Provide the [X, Y] coordinate of the cell's center where the given text is located.  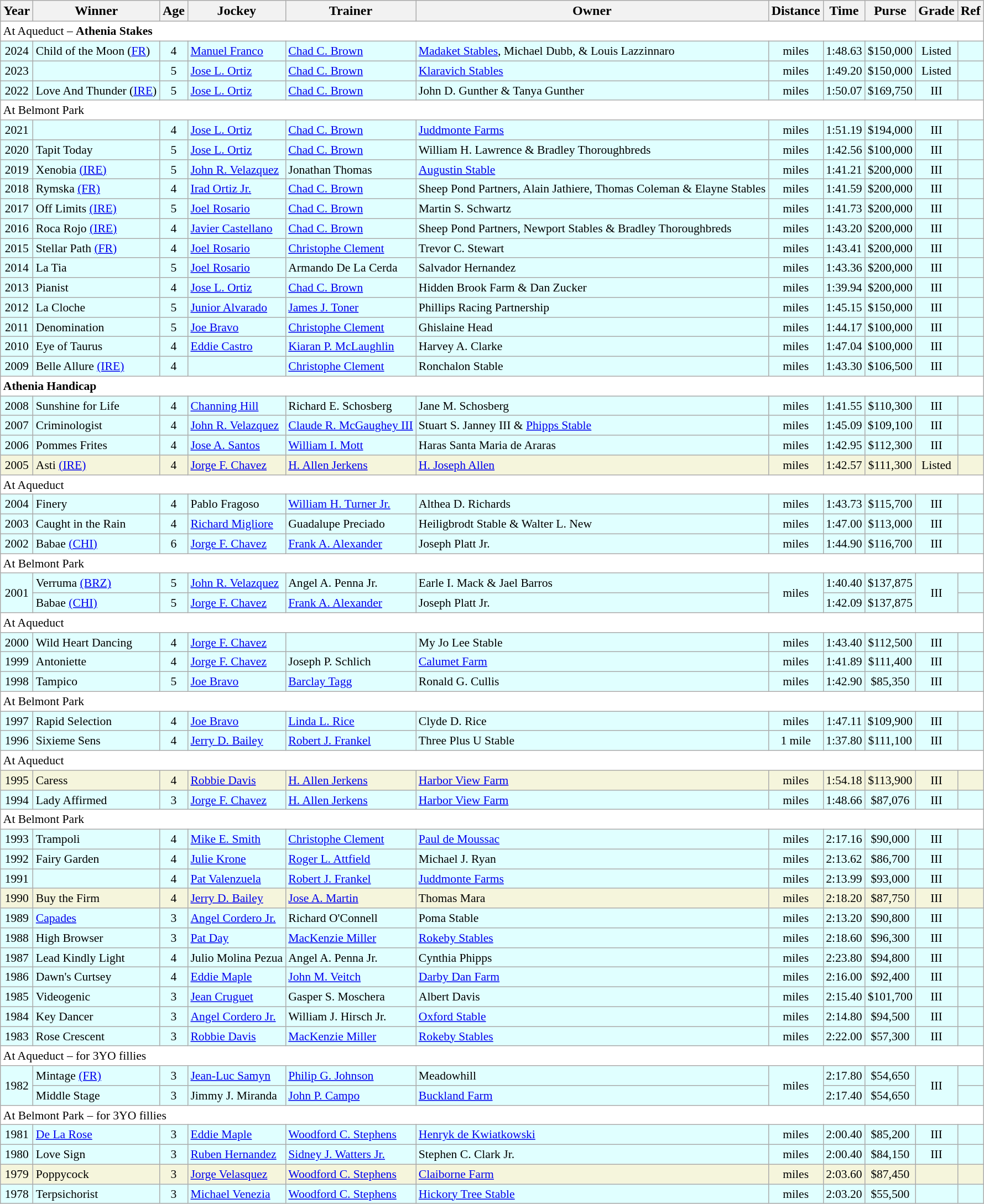
Belle Allure (IRE) [96, 366]
$87,450 [891, 1174]
Klaravich Stables [592, 71]
Jose A. Martin [351, 898]
High Browser [96, 938]
1992 [17, 859]
2005 [17, 465]
Sheep Pond Partners, Newport Stables & Bradley Thoroughbreds [592, 228]
Pat Valenzuela [237, 879]
1989 [17, 918]
2000 [17, 642]
Ronchalon Stable [592, 366]
6 [174, 544]
Salvador Hernandez [592, 268]
Purse [891, 11]
$94,500 [891, 1017]
2:22.00 [844, 1036]
Mintage (FR) [96, 1076]
Jockey [237, 11]
Ghislaine Head [592, 327]
2:13.62 [844, 859]
1995 [17, 780]
1:42.90 [844, 681]
Trainer [351, 11]
Michael J. Ryan [592, 859]
1:40.40 [844, 583]
Off Limits (IRE) [96, 209]
2:17.16 [844, 839]
1981 [17, 1135]
1:43.41 [844, 248]
Sidney J. Watters Jr. [351, 1154]
1:47.11 [844, 721]
Finery [96, 504]
$90,800 [891, 918]
2004 [17, 504]
1:48.63 [844, 51]
Owner [592, 11]
Pianist [96, 288]
$111,300 [891, 465]
Ronald G. Cullis [592, 681]
De La Rose [96, 1135]
Love And Thunder (IRE) [96, 91]
1983 [17, 1036]
2024 [17, 51]
Richard O'Connell [351, 918]
Trampoli [96, 839]
1:47.04 [844, 347]
Sheep Pond Partners, Alain Jathiere, Thomas Coleman & Elayne Stables [592, 189]
2015 [17, 248]
Lady Affirmed [96, 800]
1:51.19 [844, 130]
1 mile [795, 741]
Roger L. Attfield [351, 859]
Trevor C. Stewart [592, 248]
2:03.20 [844, 1194]
Kiaran P. McLaughlin [351, 347]
2008 [17, 406]
John P. Campo [351, 1096]
2:16.00 [844, 977]
1:43.36 [844, 268]
Stellar Path (FR) [96, 248]
1980 [17, 1154]
Stephen C. Clark Jr. [592, 1154]
1997 [17, 721]
1:41.73 [844, 209]
Barclay Tagg [351, 681]
Jorge Velasquez [237, 1174]
La Tia [96, 268]
Junior Alvarado [237, 307]
2021 [17, 130]
Clyde D. Rice [592, 721]
$113,900 [891, 780]
1:43.40 [844, 642]
1:39.94 [844, 288]
Claiborne Farm [592, 1174]
1:54.18 [844, 780]
$111,400 [891, 662]
Hidden Brook Farm & Dan Zucker [592, 288]
Althea D. Richards [592, 504]
James J. Toner [351, 307]
Eddie Castro [237, 347]
1:45.09 [844, 425]
Xenobia (IRE) [96, 169]
2001 [17, 593]
1:42.95 [844, 445]
$112,300 [891, 445]
Ruben Hernandez [237, 1154]
Videogenic [96, 997]
2012 [17, 307]
2:13.99 [844, 879]
2010 [17, 347]
1978 [17, 1194]
$116,700 [891, 544]
Tapit Today [96, 150]
2020 [17, 150]
2:18.60 [844, 938]
2006 [17, 445]
Rymska (FR) [96, 189]
Asti (IRE) [96, 465]
Poma Stable [592, 918]
Buckland Farm [592, 1096]
Three Plus U Stable [592, 741]
Rapid Selection [96, 721]
Time [844, 11]
Wild Heart Dancing [96, 642]
1:37.80 [844, 741]
$87,750 [891, 898]
1:42.57 [844, 465]
Irad Ortiz Jr. [237, 189]
2023 [17, 71]
$94,800 [891, 957]
H. Joseph Allen [592, 465]
$90,000 [891, 839]
William I. Mott [351, 445]
Julie Krone [237, 859]
Earle I. Mack & Jael Barros [592, 583]
Phillips Racing Partnership [592, 307]
Buy the Firm [96, 898]
2:18.20 [844, 898]
William H. Lawrence & Bradley Thoroughbreds [592, 150]
1:42.56 [844, 150]
1982 [17, 1085]
Richard Migliore [237, 524]
Criminologist [96, 425]
Calumet Farm [592, 662]
1:43.20 [844, 228]
Athenia Handicap [492, 386]
Sixieme Sens [96, 741]
Age [174, 11]
$87,076 [891, 800]
$115,700 [891, 504]
Linda L. Rice [351, 721]
1999 [17, 662]
2:14.80 [844, 1017]
Joseph P. Schlich [351, 662]
Armando De La Cerda [351, 268]
$111,100 [891, 741]
William H. Turner Jr. [351, 504]
$93,000 [891, 879]
Pommes Frites [96, 445]
Middle Stage [96, 1096]
1:43.30 [844, 366]
Ref [970, 11]
Jean Cruguet [237, 997]
Oxford Stable [592, 1017]
At Aqueduct – Athenia Stakes [492, 32]
Winner [96, 11]
1:41.21 [844, 169]
1998 [17, 681]
Key Dancer [96, 1017]
1990 [17, 898]
$86,700 [891, 859]
$55,500 [891, 1194]
Eye of Taurus [96, 347]
Heiligbrodt Stable & Walter L. New [592, 524]
2013 [17, 288]
1:50.07 [844, 91]
2011 [17, 327]
Year [17, 11]
$92,400 [891, 977]
Rose Crescent [96, 1036]
Capades [96, 918]
Gasper S. Moschera [351, 997]
2003 [17, 524]
2009 [17, 366]
Thomas Mara [592, 898]
2019 [17, 169]
1:47.00 [844, 524]
Paul de Moussac [592, 839]
Michael Venezia [237, 1194]
1:49.20 [844, 71]
2007 [17, 425]
2:15.40 [844, 997]
$85,200 [891, 1135]
Richard E. Schosberg [351, 406]
Guadalupe Preciado [351, 524]
Claude R. McGaughey III [351, 425]
Verruma (BRZ) [96, 583]
1:43.73 [844, 504]
Cynthia Phipps [592, 957]
1979 [17, 1174]
2002 [17, 544]
2:23.80 [844, 957]
$96,300 [891, 938]
Tampico [96, 681]
Augustin Stable [592, 169]
Lead Kindly Light [96, 957]
Pablo Fragoso [237, 504]
At Aqueduct – for 3YO fillies [492, 1056]
1994 [17, 800]
$109,900 [891, 721]
$84,150 [891, 1154]
2022 [17, 91]
2018 [17, 189]
$57,300 [891, 1036]
Child of the Moon (FR) [96, 51]
1:41.59 [844, 189]
Terpsichorist [96, 1194]
Martin S. Schwartz [592, 209]
Meadowhill [592, 1076]
2:13.20 [844, 918]
Channing Hill [237, 406]
Caught in the Rain [96, 524]
$85,350 [891, 681]
Hickory Tree Stable [592, 1194]
Jose A. Santos [237, 445]
1991 [17, 879]
Caress [96, 780]
Harvey A. Clarke [592, 347]
Jane M. Schosberg [592, 406]
Fairy Garden [96, 859]
Pat Day [237, 938]
2:03.60 [844, 1174]
Manuel Franco [237, 51]
Dawn's Curtsey [96, 977]
$101,700 [891, 997]
1:41.89 [844, 662]
Madaket Stables, Michael Dubb, & Louis Lazzinnaro [592, 51]
1:44.17 [844, 327]
2:17.80 [844, 1076]
1987 [17, 957]
2:17.40 [844, 1096]
Poppycock [96, 1174]
1:42.09 [844, 603]
2014 [17, 268]
2017 [17, 209]
1984 [17, 1017]
Haras Santa Maria de Araras [592, 445]
Henryk de Kwiatkowski [592, 1135]
Distance [795, 11]
Mike E. Smith [237, 839]
Darby Dan Farm [592, 977]
Sunshine for Life [96, 406]
Roca Rojo (IRE) [96, 228]
Grade [936, 11]
William J. Hirsch Jr. [351, 1017]
Antoniette [96, 662]
$109,100 [891, 425]
1986 [17, 977]
1:44.90 [844, 544]
1993 [17, 839]
1:41.55 [844, 406]
$194,000 [891, 130]
Love Sign [96, 1154]
At Belmont Park – for 3YO fillies [492, 1115]
1985 [17, 997]
$113,000 [891, 524]
La Cloche [96, 307]
Jean-Luc Samyn [237, 1076]
Philip G. Johnson [351, 1076]
Javier Castellano [237, 228]
1996 [17, 741]
1988 [17, 938]
Jonathan Thomas [351, 169]
My Jo Lee Stable [592, 642]
$106,500 [891, 366]
$169,750 [891, 91]
Denomination [96, 327]
Julio Molina Pezua [237, 957]
Jimmy J. Miranda [237, 1096]
$112,500 [891, 642]
1:48.66 [844, 800]
Stuart S. Janney III & Phipps Stable [592, 425]
John M. Veitch [351, 977]
Albert Davis [592, 997]
John D. Gunther & Tanya Gunther [592, 91]
$110,300 [891, 406]
1:45.15 [844, 307]
2016 [17, 228]
